Extract the [x, y] coordinate from the center of the cell holding the provided text.  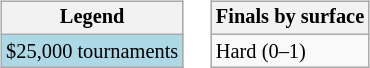
Hard (0–1) [290, 51]
Finals by surface [290, 18]
Legend [92, 18]
$25,000 tournaments [92, 51]
